Locate the cell with the specified text and output its [x, y] center coordinate. 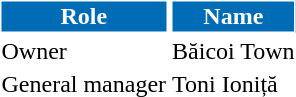
Role [84, 16]
Owner [84, 51]
